Provide the [X, Y] coordinate of the cell's center where the given text is located.  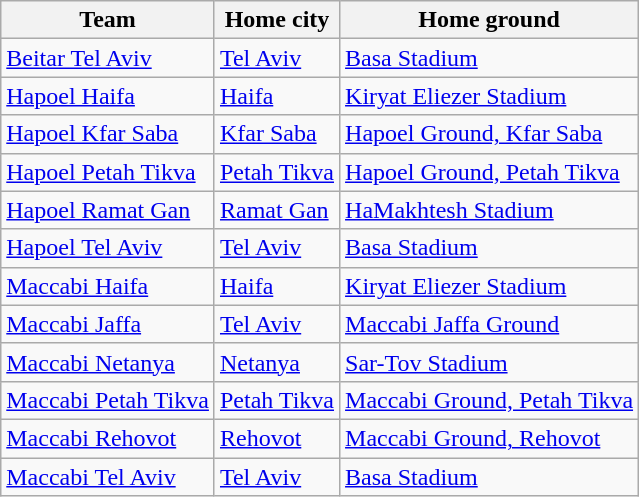
Hapoel Ramat Gan [108, 210]
Rehovot [276, 438]
Hapoel Petah Tikva [108, 172]
Netanya [276, 362]
Hapoel Ground, Petah Tikva [490, 172]
Hapoel Tel Aviv [108, 248]
Maccabi Jaffa Ground [490, 324]
Hapoel Haifa [108, 96]
Maccabi Tel Aviv [108, 477]
Beitar Tel Aviv [108, 58]
Maccabi Ground, Petah Tikva [490, 400]
Maccabi Ground, Rehovot [490, 438]
Kfar Saba [276, 134]
Maccabi Netanya [108, 362]
Maccabi Jaffa [108, 324]
HaMakhtesh Stadium [490, 210]
Hapoel Ground, Kfar Saba [490, 134]
Home ground [490, 20]
Sar-Tov Stadium [490, 362]
Maccabi Rehovot [108, 438]
Maccabi Haifa [108, 286]
Ramat Gan [276, 210]
Team [108, 20]
Maccabi Petah Tikva [108, 400]
Home city [276, 20]
Hapoel Kfar Saba [108, 134]
